Locate the cell with the specified text and output its (X, Y) center coordinate. 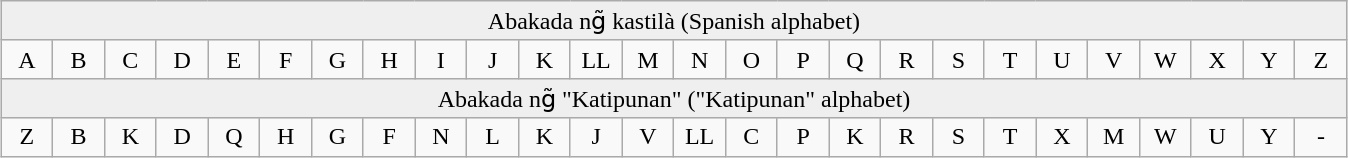
A (27, 59)
- (1321, 137)
L (493, 137)
Abakada ng̃ kastilà (Spanish alphabet) (674, 21)
I (441, 59)
E (234, 59)
Abakada ng̃ "Katipunan" ("Katipunan" alphabet) (674, 98)
O (751, 59)
